Identify which cell holds the provided text, then report its (X, Y) central coordinate. 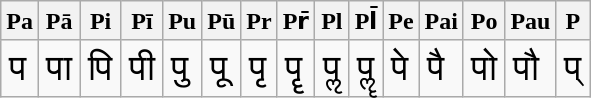
पि (100, 68)
पृ (259, 68)
पै (441, 68)
Pl̄ (366, 21)
P (573, 21)
पे (401, 68)
प् (573, 68)
पा (58, 68)
Po (484, 21)
Pu (182, 21)
पॄ (296, 68)
पु (182, 68)
Pl (332, 21)
पी (142, 68)
Pū (222, 21)
Pr (259, 21)
पॣ (366, 68)
पॢ (332, 68)
पू (222, 68)
Pa (20, 21)
पौ (530, 68)
पो (484, 68)
Pau (530, 21)
Pā (58, 21)
Pī (142, 21)
प (20, 68)
Pi (100, 21)
Pr̄ (296, 21)
Pe (401, 21)
Pai (441, 21)
